Extract the [X, Y] coordinate from the center of the cell holding the provided text.  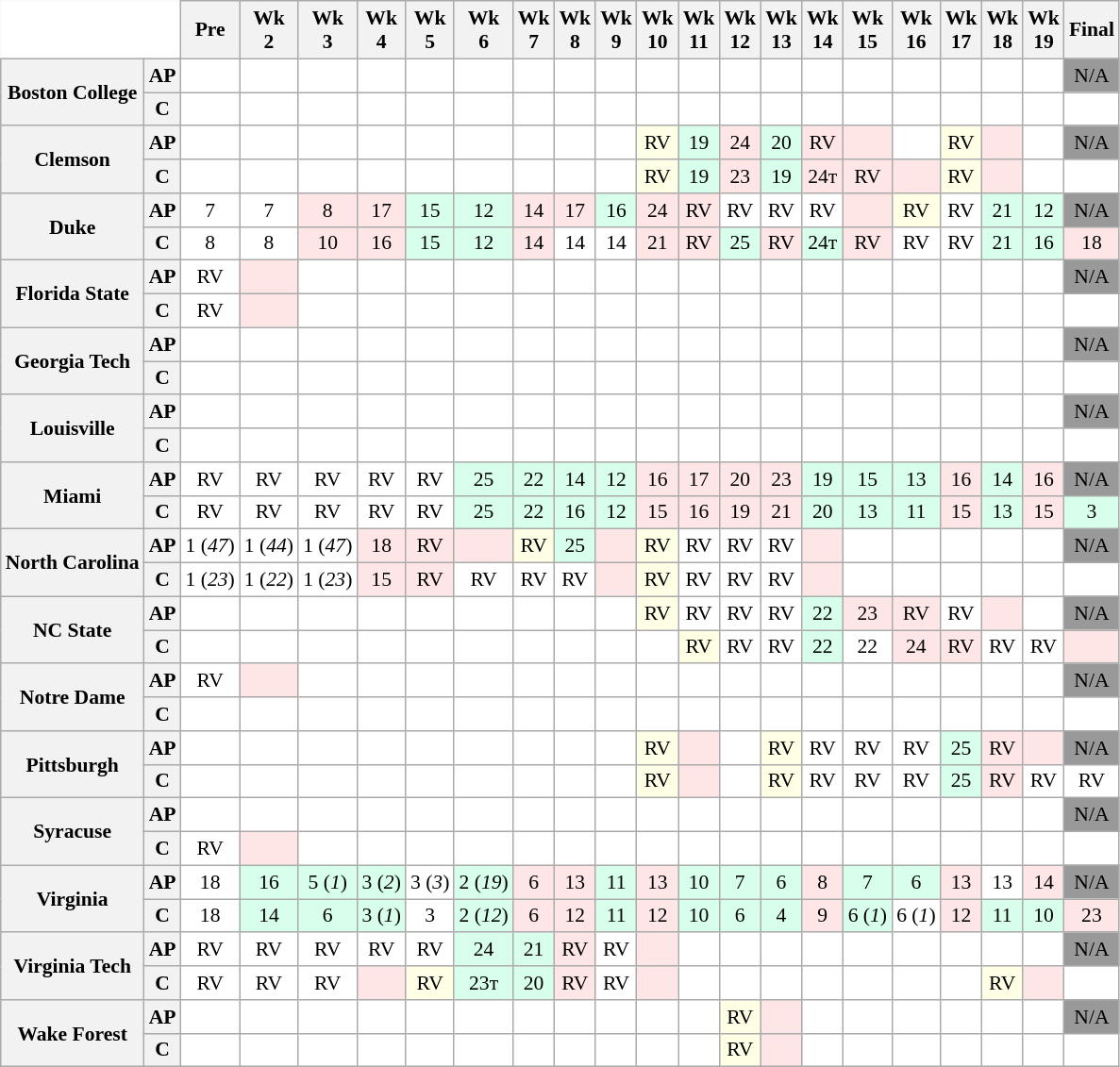
Florida State [73, 294]
Pre [210, 30]
Pittsburgh [73, 764]
Wk14 [823, 30]
Boston College [73, 92]
Wk8 [575, 30]
Wk10 [658, 30]
Virginia Tech [73, 966]
5 (1) [327, 882]
Syracuse [73, 832]
23т [483, 983]
Wk7 [534, 30]
North Carolina [73, 562]
1 (44) [269, 546]
1 (22) [269, 580]
9 [823, 916]
Clemson [73, 160]
Wk17 [961, 30]
3 (1) [381, 916]
Wk5 [430, 30]
Wk16 [916, 30]
Wk3 [327, 30]
3 (2) [381, 882]
Wk6 [483, 30]
Miami [73, 496]
Georgia Tech [73, 360]
Duke [73, 226]
Wake Forest [73, 1034]
2 (19) [483, 882]
Virginia [73, 898]
NC State [73, 630]
Wk9 [616, 30]
Wk15 [868, 30]
Wk12 [740, 30]
Wk19 [1044, 30]
Wk4 [381, 30]
Wk13 [781, 30]
Wk11 [699, 30]
Final [1092, 30]
Louisville [73, 428]
Wk2 [269, 30]
2 (12) [483, 916]
Notre Dame [73, 698]
Wk18 [1002, 30]
4 [781, 916]
3 (3) [430, 882]
